From the cell containing the given text, extract its center point as (X, Y) coordinate. 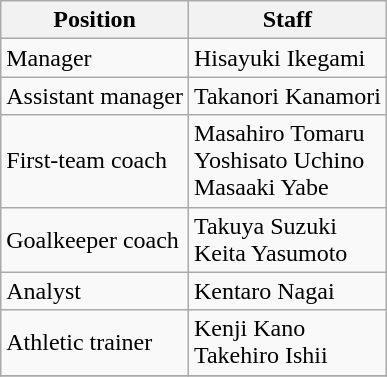
Takuya Suzuki Keita Yasumoto (287, 240)
Analyst (95, 291)
Athletic trainer (95, 342)
Position (95, 20)
Staff (287, 20)
Hisayuki Ikegami (287, 58)
Goalkeeper coach (95, 240)
First-team coach (95, 161)
Kentaro Nagai (287, 291)
Manager (95, 58)
Takanori Kanamori (287, 96)
Masahiro Tomaru Yoshisato Uchino Masaaki Yabe (287, 161)
Kenji Kano Takehiro Ishii (287, 342)
Assistant manager (95, 96)
